Return (x, y) of the center of cell containing provided text 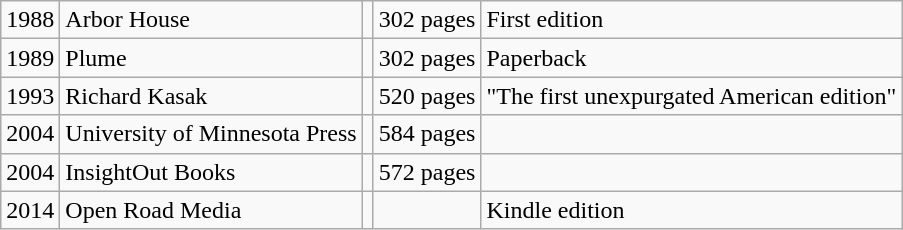
Arbor House (211, 20)
Richard Kasak (211, 96)
2014 (30, 210)
1993 (30, 96)
Kindle edition (692, 210)
572 pages (427, 172)
First edition (692, 20)
520 pages (427, 96)
1988 (30, 20)
InsightOut Books (211, 172)
Open Road Media (211, 210)
Plume (211, 58)
584 pages (427, 134)
1989 (30, 58)
"The first unexpurgated American edition" (692, 96)
Paperback (692, 58)
University of Minnesota Press (211, 134)
